Return the (x, y) coordinate for the center point of the cell that contains the specified text.  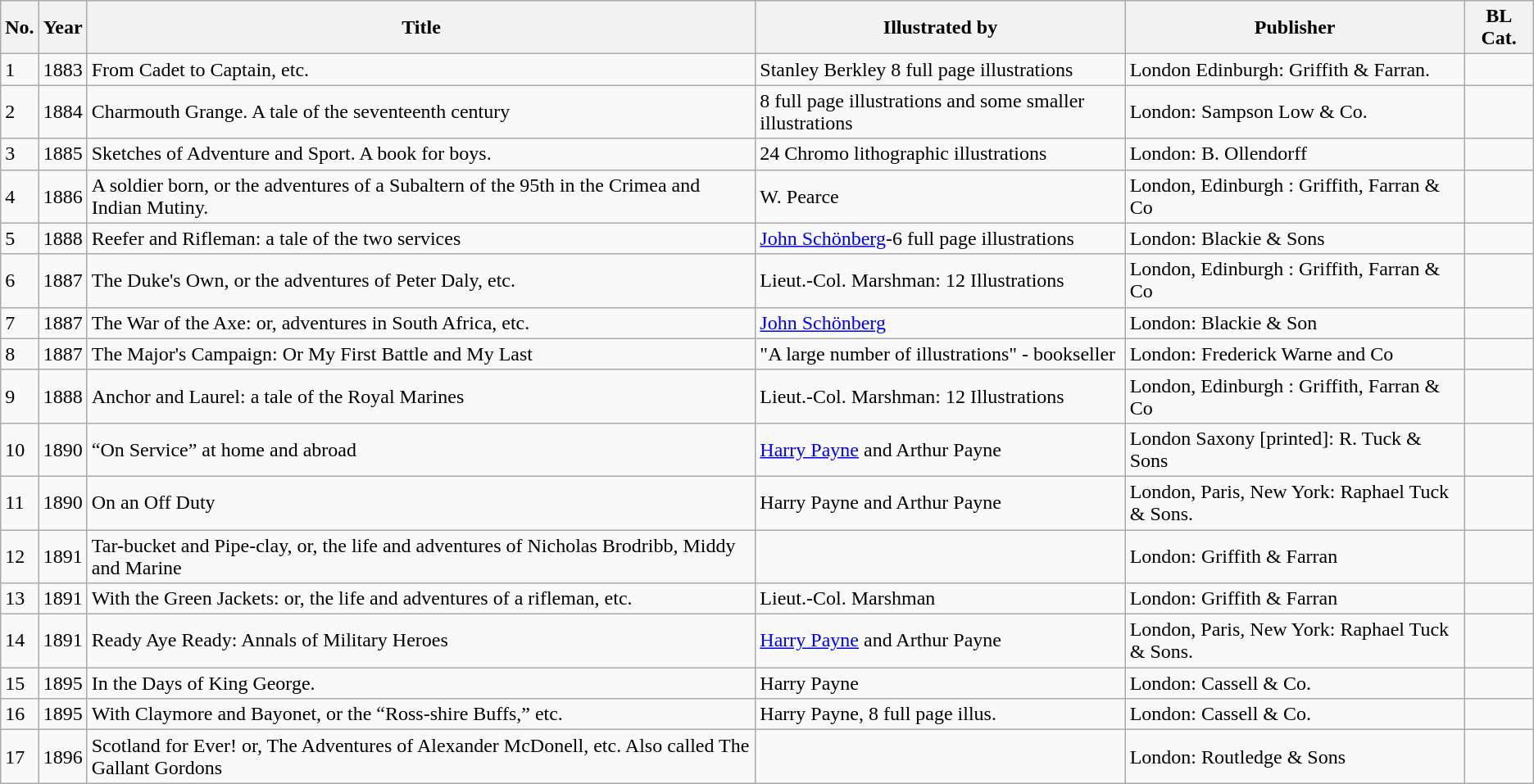
15 (20, 683)
With Claymore and Bayonet, or the “Ross-shire Buffs,” etc. (421, 714)
17 (20, 757)
London Saxony [printed]: R. Tuck & Sons (1295, 449)
8 full page illustrations and some smaller illustrations (941, 111)
"A large number of illustrations" - bookseller (941, 354)
1896 (62, 757)
Illustrated by (941, 28)
7 (20, 323)
4 (20, 197)
“On Service” at home and abroad (421, 449)
With the Green Jackets: or, the life and adventures of a rifleman, etc. (421, 599)
24 Chromo lithographic illustrations (941, 154)
8 (20, 354)
BL Cat. (1499, 28)
14 (20, 641)
A soldier born, or the adventures of a Subaltern of the 95th in the Crimea and Indian Mutiny. (421, 197)
Title (421, 28)
London: Frederick Warne and Co (1295, 354)
London: Blackie & Sons (1295, 238)
1886 (62, 197)
On an Off Duty (421, 503)
Sketches of Adventure and Sport. A book for boys. (421, 154)
Stanley Berkley 8 full page illustrations (941, 70)
Ready Aye Ready: Annals of Military Heroes (421, 641)
John Schönberg-6 full page illustrations (941, 238)
Lieut.-Col. Marshman (941, 599)
12 (20, 555)
The Duke's Own, or the adventures of Peter Daly, etc. (421, 280)
From Cadet to Captain, etc. (421, 70)
W. Pearce (941, 197)
2 (20, 111)
Reefer and Rifleman: a tale of the two services (421, 238)
9 (20, 397)
11 (20, 503)
John Schönberg (941, 323)
London: Blackie & Son (1295, 323)
The War of the Axe: or, adventures in South Africa, etc. (421, 323)
Anchor and Laurel: a tale of the Royal Marines (421, 397)
10 (20, 449)
Tar-bucket and Pipe-clay, or, the life and adventures of Nicholas Brodribb, Middy and Marine (421, 555)
Year (62, 28)
London Edinburgh: Griffith & Farran. (1295, 70)
5 (20, 238)
1885 (62, 154)
3 (20, 154)
London: Routledge & Sons (1295, 757)
Harry Payne, 8 full page illus. (941, 714)
London: Sampson Low & Co. (1295, 111)
In the Days of King George. (421, 683)
16 (20, 714)
Publisher (1295, 28)
1884 (62, 111)
Scotland for Ever! or, The Adventures of Alexander McDonell, etc. Also called The Gallant Gordons (421, 757)
Harry Payne (941, 683)
No. (20, 28)
London: B. Ollendorff (1295, 154)
Charmouth Grange. A tale of the seventeenth century (421, 111)
The Major's Campaign: Or My First Battle and My Last (421, 354)
13 (20, 599)
1883 (62, 70)
1 (20, 70)
6 (20, 280)
